Provide the (X, Y) coordinate of the cell's center where the given text is located.  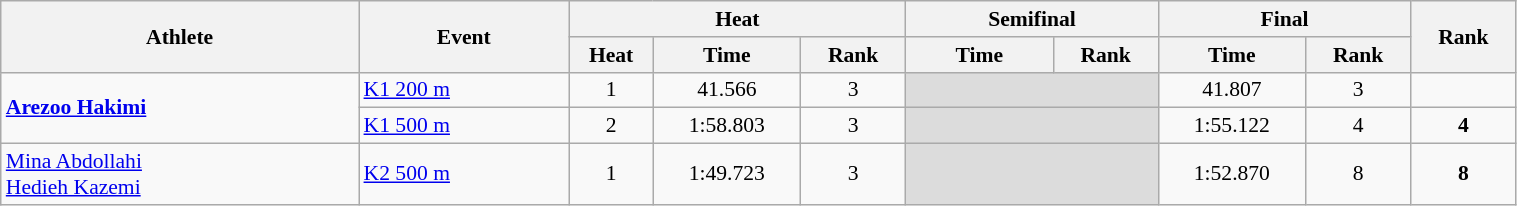
Event (464, 36)
Semifinal (1032, 19)
K2 500 m (464, 174)
K1 500 m (464, 126)
Arezoo Hakimi (180, 108)
41.807 (1232, 90)
2 (611, 126)
1:58.803 (726, 126)
1:55.122 (1232, 126)
1:52.870 (1232, 174)
41.566 (726, 90)
Final (1284, 19)
Athlete (180, 36)
1:49.723 (726, 174)
K1 200 m (464, 90)
Mina AbdollahiHedieh Kazemi (180, 174)
